Find where the given text appears and provide that cell's center as [x, y] coordinate. 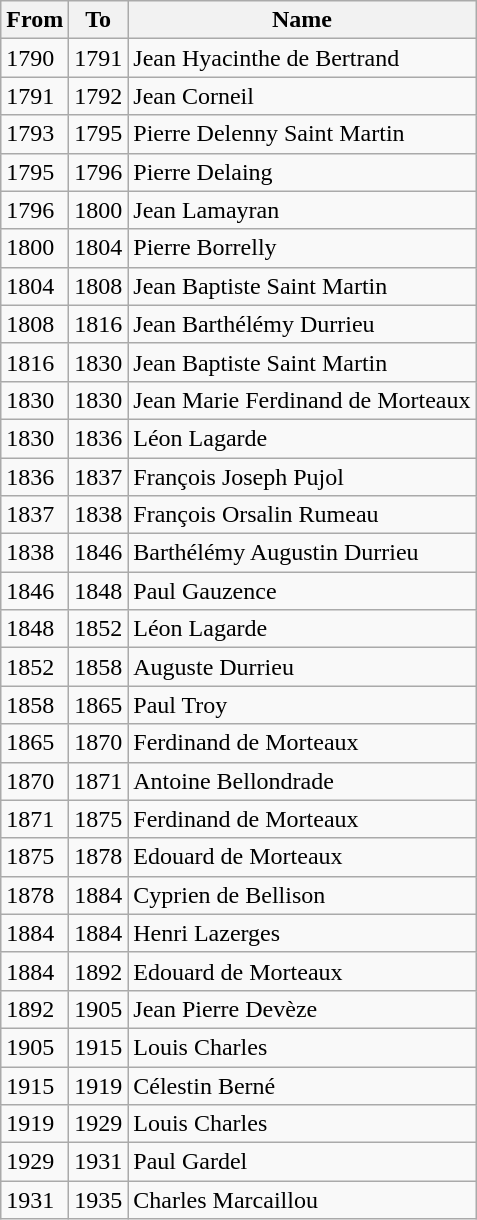
Paul Gardel [302, 1162]
Auguste Durrieu [302, 667]
Célestin Berné [302, 1085]
Jean Barthélémy Durrieu [302, 324]
Barthélémy Augustin Durrieu [302, 553]
From [35, 20]
Pierre Borrelly [302, 248]
1793 [35, 134]
Paul Troy [302, 705]
Name [302, 20]
Jean Hyacinthe de Bertrand [302, 58]
Jean Marie Ferdinand de Morteaux [302, 400]
Henri Lazerges [302, 933]
Charles Marcaillou [302, 1200]
Pierre Delaing [302, 172]
1790 [35, 58]
To [98, 20]
Jean Pierre Devèze [302, 1009]
François Joseph Pujol [302, 477]
Paul Gauzence [302, 591]
1792 [98, 96]
François Orsalin Rumeau [302, 515]
Pierre Delenny Saint Martin [302, 134]
Cyprien de Bellison [302, 895]
1935 [98, 1200]
Jean Corneil [302, 96]
Antoine Bellondrade [302, 781]
Jean Lamayran [302, 210]
